Return the (X, Y) coordinate for the center point of the cell that contains the specified text.  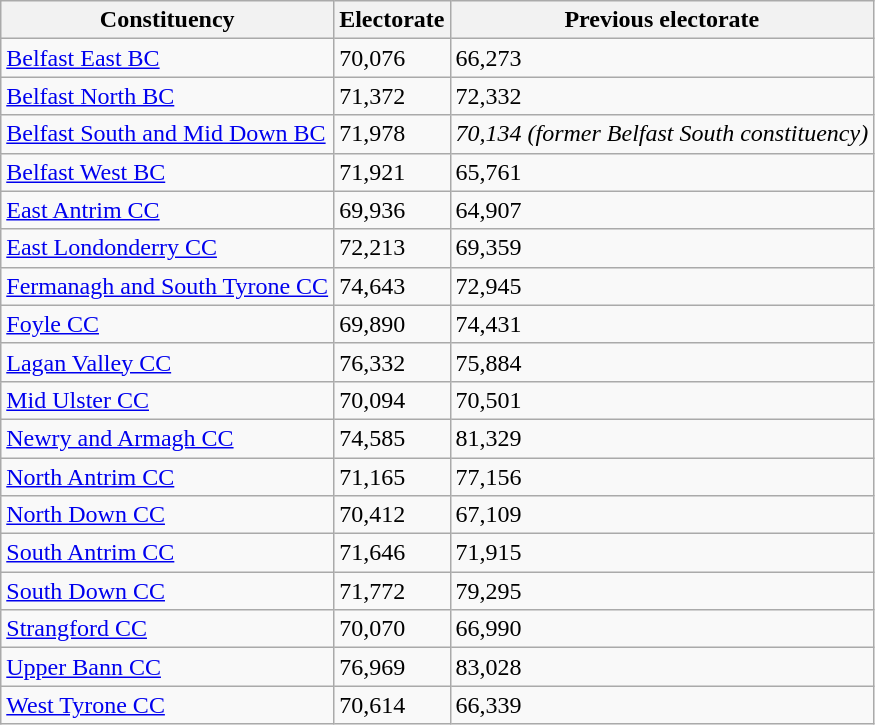
Belfast South and Mid Down BC (168, 134)
66,273 (662, 58)
79,295 (662, 591)
Lagan Valley CC (168, 362)
66,990 (662, 629)
Belfast East BC (168, 58)
69,359 (662, 248)
70,614 (392, 705)
71,165 (392, 477)
72,945 (662, 286)
65,761 (662, 172)
72,332 (662, 96)
Newry and Armagh CC (168, 438)
66,339 (662, 705)
71,978 (392, 134)
Mid Ulster CC (168, 400)
71,646 (392, 553)
76,332 (392, 362)
70,412 (392, 515)
81,329 (662, 438)
70,076 (392, 58)
69,936 (392, 210)
71,915 (662, 553)
71,772 (392, 591)
72,213 (392, 248)
76,969 (392, 667)
70,070 (392, 629)
71,372 (392, 96)
Belfast West BC (168, 172)
74,643 (392, 286)
74,431 (662, 324)
64,907 (662, 210)
77,156 (662, 477)
70,094 (392, 400)
Constituency (168, 20)
Foyle CC (168, 324)
71,921 (392, 172)
Previous electorate (662, 20)
South Antrim CC (168, 553)
North Down CC (168, 515)
67,109 (662, 515)
70,501 (662, 400)
Electorate (392, 20)
East Londonderry CC (168, 248)
North Antrim CC (168, 477)
Belfast North BC (168, 96)
83,028 (662, 667)
75,884 (662, 362)
74,585 (392, 438)
69,890 (392, 324)
Strangford CC (168, 629)
South Down CC (168, 591)
West Tyrone CC (168, 705)
Fermanagh and South Tyrone CC (168, 286)
East Antrim CC (168, 210)
Upper Bann CC (168, 667)
70,134 (former Belfast South constituency) (662, 134)
